Capture the cell that displays the provided text and extract its [x, y] central coordinate. 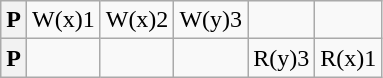
W(x)2 [137, 20]
W(y)3 [211, 20]
R(y)3 [282, 58]
R(x)1 [348, 58]
W(x)1 [63, 20]
